Locate the cell with the specified text and output its (X, Y) center coordinate. 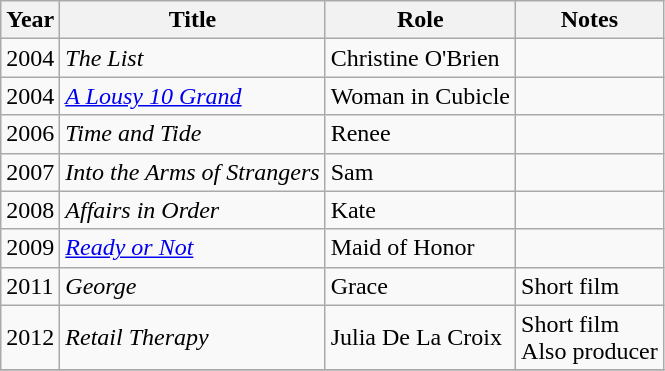
2009 (30, 248)
2011 (30, 286)
Kate (420, 210)
Christine O'Brien (420, 58)
Affairs in Order (192, 210)
Year (30, 20)
Renee (420, 134)
2012 (30, 338)
Woman in Cubicle (420, 96)
Grace (420, 286)
Role (420, 20)
Julia De La Croix (420, 338)
A Lousy 10 Grand (192, 96)
Short film (590, 286)
2007 (30, 172)
Into the Arms of Strangers (192, 172)
Maid of Honor (420, 248)
Title (192, 20)
The List (192, 58)
Sam (420, 172)
Short filmAlso producer (590, 338)
Ready or Not (192, 248)
Notes (590, 20)
Time and Tide (192, 134)
2008 (30, 210)
Retail Therapy (192, 338)
George (192, 286)
2006 (30, 134)
